Output the (x, y) coordinate of the center of the cell containing the given text.  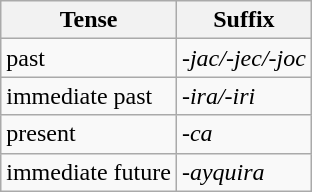
-jac/-jec/-joc (244, 58)
present (89, 134)
immediate future (89, 172)
-ca (244, 134)
-ira/-iri (244, 96)
Tense (89, 20)
immediate past (89, 96)
Suffix (244, 20)
past (89, 58)
-ayquira (244, 172)
